From the cell containing the given text, extract its center point as (x, y) coordinate. 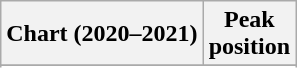
Chart (2020–2021) (102, 34)
Peakposition (249, 34)
